Return the (x, y) coordinate for the center point of the cell that contains the specified text.  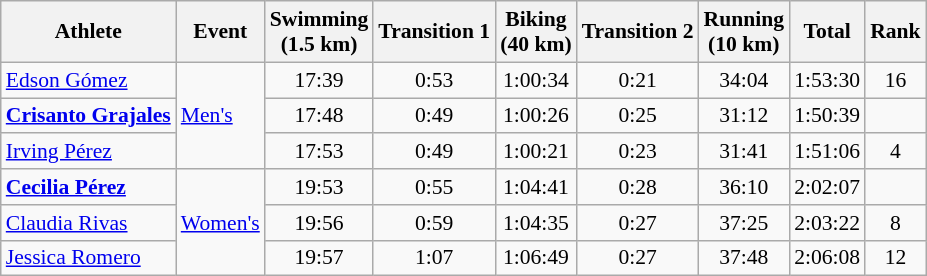
19:53 (319, 187)
17:48 (319, 116)
1:00:26 (536, 116)
Transition 1 (434, 32)
16 (896, 80)
Running(10 km) (744, 32)
37:25 (744, 223)
Swimming(1.5 km) (319, 32)
Athlete (88, 32)
19:57 (319, 258)
Cecilia Pérez (88, 187)
36:10 (744, 187)
34:04 (744, 80)
1:50:39 (827, 116)
0:23 (638, 152)
1:04:35 (536, 223)
37:48 (744, 258)
1:51:06 (827, 152)
2:02:07 (827, 187)
4 (896, 152)
31:12 (744, 116)
Claudia Rivas (88, 223)
0:55 (434, 187)
Total (827, 32)
17:53 (319, 152)
2:03:22 (827, 223)
0:21 (638, 80)
1:04:41 (536, 187)
Rank (896, 32)
Jessica Romero (88, 258)
0:53 (434, 80)
2:06:08 (827, 258)
Biking(40 km) (536, 32)
1:00:34 (536, 80)
0:59 (434, 223)
Crisanto Grajales (88, 116)
17:39 (319, 80)
12 (896, 258)
19:56 (319, 223)
Edson Gómez (88, 80)
Women's (220, 222)
1:00:21 (536, 152)
1:07 (434, 258)
Transition 2 (638, 32)
31:41 (744, 152)
0:28 (638, 187)
8 (896, 223)
1:53:30 (827, 80)
Irving Pérez (88, 152)
Event (220, 32)
Men's (220, 116)
1:06:49 (536, 258)
0:25 (638, 116)
